Return the (X, Y) coordinate for the center point of the cell that contains the specified text.  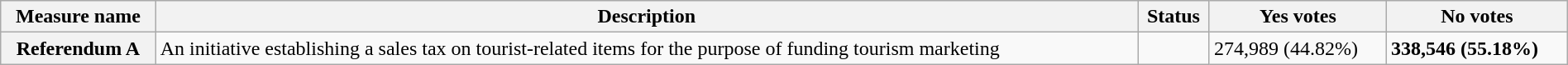
No votes (1477, 17)
338,546 (55.18%) (1477, 48)
Measure name (78, 17)
Referendum A (78, 48)
Description (647, 17)
An initiative establishing a sales tax on tourist-related items for the purpose of funding tourism marketing (647, 48)
Yes votes (1298, 17)
Status (1174, 17)
274,989 (44.82%) (1298, 48)
